Scan for the cell matching the given text and deliver its [X, Y] coordinate at center. 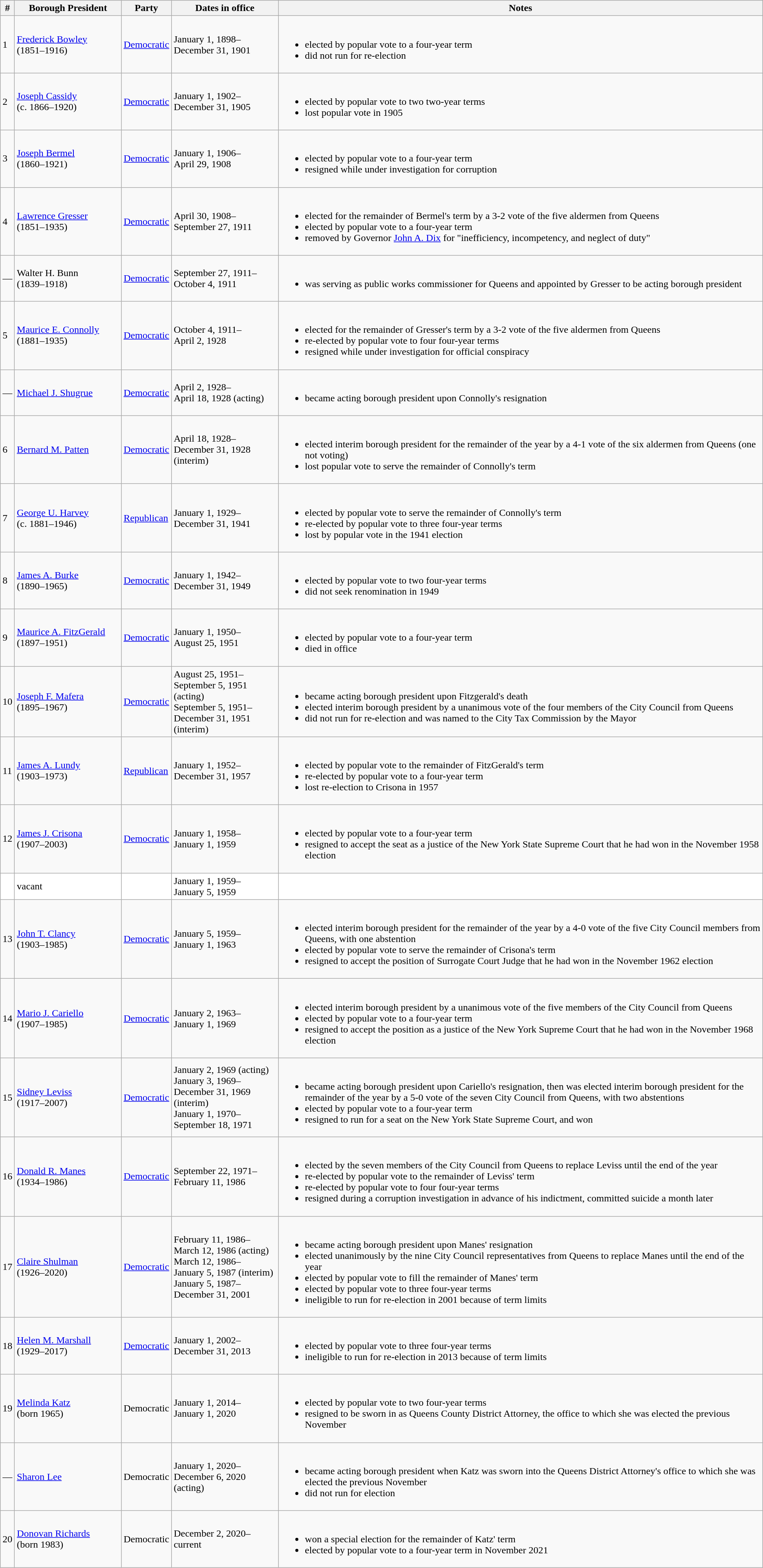
Borough President [68, 8]
elected by popular vote to a four-year termdid not run for re-election [521, 44]
5 [7, 335]
January 1, 1959–January 5, 1959 [225, 887]
7 [7, 518]
January 1, 1902–December 31, 1905 [225, 102]
Joseph Bermel(1860–1921) [68, 159]
15 [7, 1097]
Mario J. Cariello(1907–1985) [68, 1018]
17 [7, 1267]
April 2, 1928–April 18, 1928 (acting) [225, 392]
Joseph F. Mafera(1895–1967) [68, 701]
James A. Burke(1890–1965) [68, 580]
elected by popular vote to two four-year termsdid not seek renomination in 1949 [521, 580]
12 [7, 839]
April 30, 1908–September 27, 1911 [225, 221]
January 1, 1906–April 29, 1908 [225, 159]
Bernard M. Patten [68, 449]
2 [7, 102]
January 1, 2002–December 31, 2013 [225, 1346]
December 2, 2020–current [225, 1539]
January 1, 1942–December 31, 1949 [225, 580]
elected by popular vote to two two-year termslost popular vote in 1905 [521, 102]
September 27, 1911–October 4, 1911 [225, 278]
April 18, 1928– December 31, 1928 (interim) [225, 449]
January 2, 1969 (acting)January 3, 1969–December 31, 1969 (interim)January 1, 1970–September 18, 1971 [225, 1097]
elected by popular vote to three four-year termsineligible to run for re-election in 2013 because of term limits [521, 1346]
Lawrence Gresser(1851–1935) [68, 221]
Frederick Bowley(1851–1916) [68, 44]
vacant [68, 887]
elected by popular vote to a four-year termdied in office [521, 637]
Notes [521, 8]
elected by popular vote to a four-year termresigned while under investigation for corruption [521, 159]
3 [7, 159]
Sharon Lee [68, 1476]
January 1, 1950–August 25, 1951 [225, 637]
Maurice E. Connolly(1881–1935) [68, 335]
became acting borough president upon Connolly's resignation [521, 392]
October 4, 1911–April 2, 1928 [225, 335]
Joseph Cassidy(c. 1866–1920) [68, 102]
John T. Clancy(1903–1985) [68, 939]
George U. Harvey(c. 1881–1946) [68, 518]
Walter H. Bunn(1839–1918) [68, 278]
January 1, 1929–December 31, 1941 [225, 518]
September 22, 1971–February 11, 1986 [225, 1177]
10 [7, 701]
# [7, 8]
was serving as public works commissioner for Queens and appointed by Gresser to be acting borough president [521, 278]
Party [147, 8]
Claire Shulman(1926–2020) [68, 1267]
won a special election for the remainder of Katz' termelected by popular vote to a four-year term in November 2021 [521, 1539]
Dates in office [225, 8]
elected by popular vote to the remainder of FitzGerald's termre-elected by popular vote to a four-year termlost re-election to Crisona in 1957 [521, 771]
Donovan Richards(born 1983) [68, 1539]
6 [7, 449]
January 1, 2014–January 1, 2020 [225, 1409]
Maurice A. FitzGerald(1897–1951) [68, 637]
February 11, 1986–March 12, 1986 (acting)March 12, 1986–January 5, 1987 (interim)January 5, 1987–December 31, 2001 [225, 1267]
11 [7, 771]
14 [7, 1018]
Helen M. Marshall(1929–2017) [68, 1346]
January 1, 1952–December 31, 1957 [225, 771]
Sidney Leviss(1917–2007) [68, 1097]
January 5, 1959–January 1, 1963 [225, 939]
4 [7, 221]
18 [7, 1346]
January 2, 1963–January 1, 1969 [225, 1018]
Michael J. Shugrue [68, 392]
8 [7, 580]
Donald R. Manes(1934–1986) [68, 1177]
9 [7, 637]
20 [7, 1539]
19 [7, 1409]
January 1, 1898–December 31, 1901 [225, 44]
16 [7, 1177]
January 1, 2020–December 6, 2020 (acting) [225, 1476]
August 25, 1951–September 5, 1951 (acting)September 5, 1951–December 31, 1951 (interim) [225, 701]
Melinda Katz(born 1965) [68, 1409]
1 [7, 44]
13 [7, 939]
James J. Crisona(1907–2003) [68, 839]
James A. Lundy(1903–1973) [68, 771]
January 1, 1958–January 1, 1959 [225, 839]
